Return the (x, y) coordinate for the center point of the cell that contains the specified text.  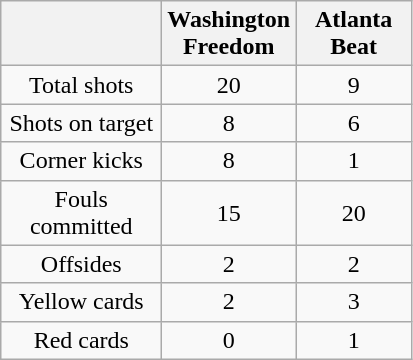
Atlanta Beat (354, 34)
Fouls committed (82, 212)
6 (354, 123)
Offsides (82, 264)
0 (229, 340)
Shots on target (82, 123)
15 (229, 212)
Total shots (82, 85)
Washington Freedom (229, 34)
Red cards (82, 340)
3 (354, 302)
Corner kicks (82, 161)
9 (354, 85)
Yellow cards (82, 302)
